Determine the (X, Y) coordinate at the center of the cell enclosing the given text.  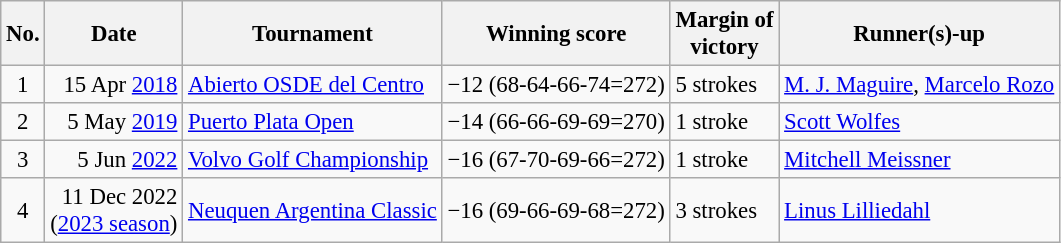
No. (23, 34)
Margin ofvictory (724, 34)
Runner(s)-up (920, 34)
3 (23, 160)
M. J. Maguire, Marcelo Rozo (920, 85)
Puerto Plata Open (312, 122)
−12 (68-64-66-74=272) (556, 85)
Volvo Golf Championship (312, 160)
11 Dec 2022(2023 season) (114, 210)
4 (23, 210)
−16 (67-70-69-66=272) (556, 160)
−14 (66-66-69-69=270) (556, 122)
Mitchell Meissner (920, 160)
5 May 2019 (114, 122)
Winning score (556, 34)
15 Apr 2018 (114, 85)
5 Jun 2022 (114, 160)
Linus Lilliedahl (920, 210)
Scott Wolfes (920, 122)
−16 (69-66-69-68=272) (556, 210)
Abierto OSDE del Centro (312, 85)
Tournament (312, 34)
2 (23, 122)
5 strokes (724, 85)
1 (23, 85)
3 strokes (724, 210)
Neuquen Argentina Classic (312, 210)
Date (114, 34)
